Scan for the cell matching the given text and deliver its [X, Y] coordinate at center. 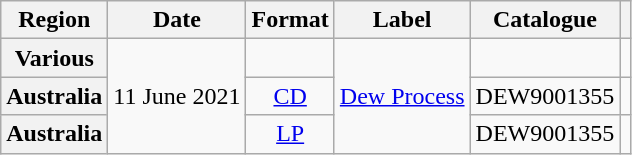
Label [402, 20]
Date [177, 20]
Various [54, 58]
Format [290, 20]
Region [54, 20]
CD [290, 96]
Dew Process [402, 96]
LP [290, 134]
11 June 2021 [177, 96]
Catalogue [545, 20]
